Return (x, y) of the center of cell containing provided text 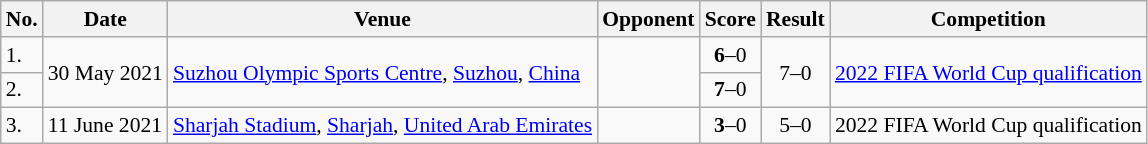
Competition (988, 19)
Result (796, 19)
3. (22, 126)
Suzhou Olympic Sports Centre, Suzhou, China (382, 72)
Score (730, 19)
Sharjah Stadium, Sharjah, United Arab Emirates (382, 126)
5–0 (796, 126)
3–0 (730, 126)
6–0 (730, 55)
11 June 2021 (106, 126)
Date (106, 19)
No. (22, 19)
Opponent (648, 19)
2. (22, 90)
Venue (382, 19)
30 May 2021 (106, 72)
1. (22, 55)
